Scan for the cell matching the given text and deliver its [X, Y] coordinate at center. 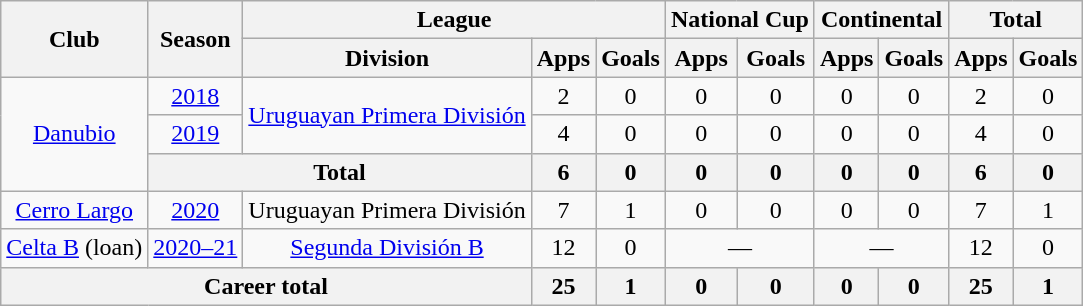
Season [196, 39]
Danubio [74, 134]
2020–21 [196, 248]
Career total [266, 286]
2018 [196, 96]
National Cup [740, 20]
Club [74, 39]
2019 [196, 134]
Segunda División B [387, 248]
Celta B (loan) [74, 248]
2020 [196, 210]
Cerro Largo [74, 210]
Continental [881, 20]
League [454, 20]
Division [387, 58]
